Search for the cell housing the specified text and yield its [x, y] center coordinate. 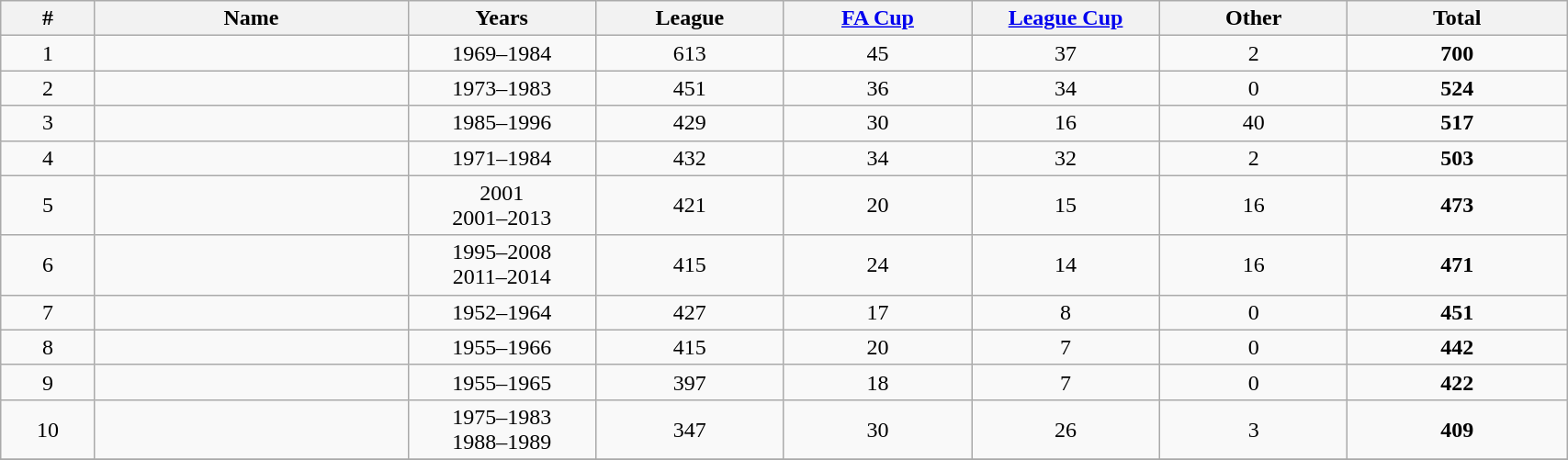
1995–20082011–2014 [502, 264]
9 [48, 382]
1955–1966 [502, 347]
45 [878, 53]
432 [691, 158]
League Cup [1066, 18]
10 [48, 430]
1975–19831988–1989 [502, 430]
Years [502, 18]
36 [878, 88]
4 [48, 158]
1952–1964 [502, 312]
26 [1066, 430]
503 [1457, 158]
524 [1457, 88]
1985–1996 [502, 123]
471 [1457, 264]
1971–1984 [502, 158]
1969–1984 [502, 53]
37 [1066, 53]
40 [1253, 123]
FA Cup [878, 18]
5 [48, 206]
427 [691, 312]
700 [1457, 53]
Name [252, 18]
1955–1965 [502, 382]
442 [1457, 347]
1973–1983 [502, 88]
347 [691, 430]
429 [691, 123]
17 [878, 312]
Other [1253, 18]
613 [691, 53]
421 [691, 206]
15 [1066, 206]
397 [691, 382]
League [691, 18]
6 [48, 264]
1 [48, 53]
473 [1457, 206]
Total [1457, 18]
24 [878, 264]
20012001–2013 [502, 206]
409 [1457, 430]
18 [878, 382]
14 [1066, 264]
517 [1457, 123]
# [48, 18]
422 [1457, 382]
32 [1066, 158]
